Output the (x, y) coordinate of the center of the cell containing the given text.  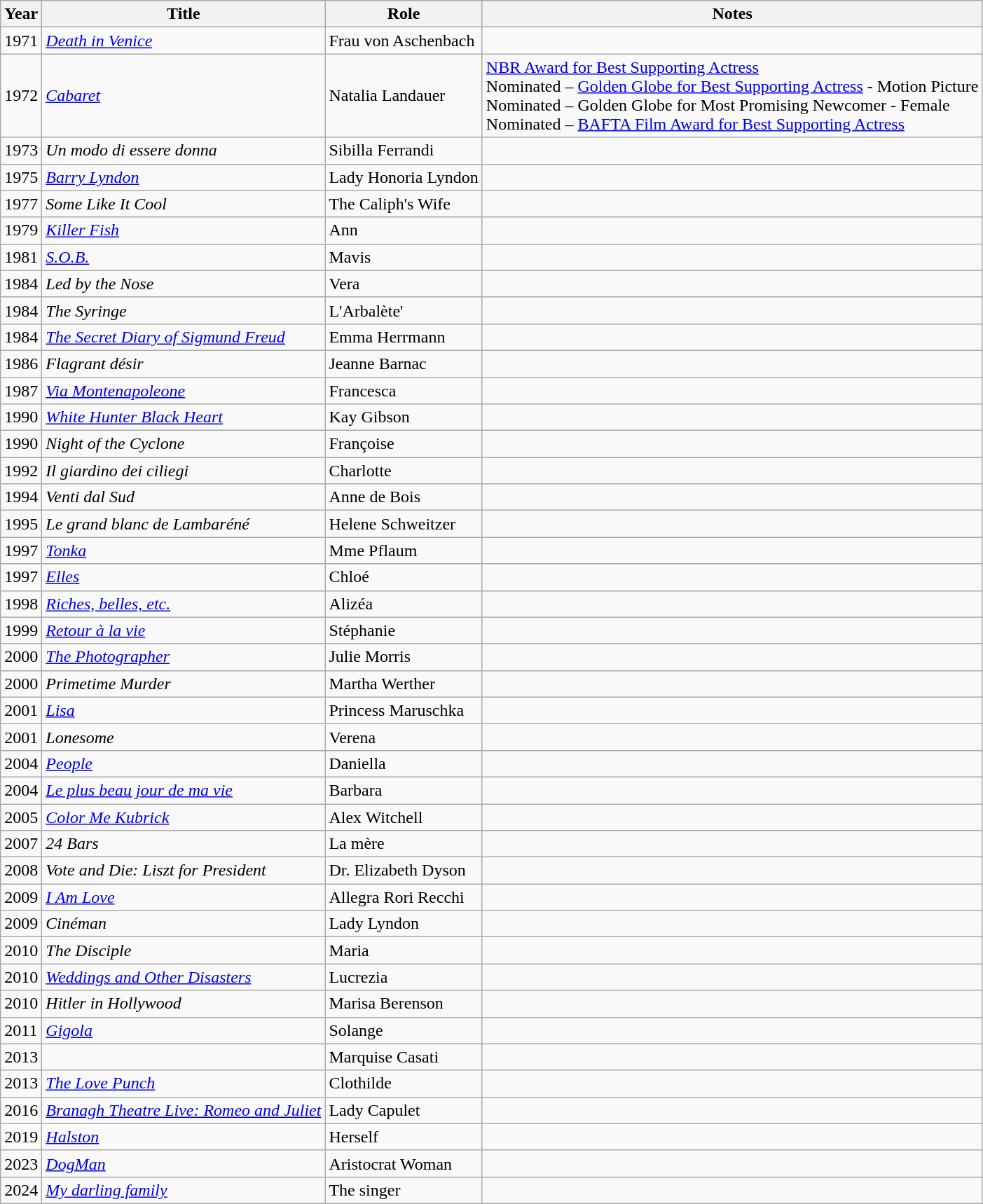
My darling family (184, 1190)
Lonesome (184, 737)
Hitler in Hollywood (184, 1004)
2005 (21, 817)
Led by the Nose (184, 284)
1987 (21, 390)
Daniella (404, 763)
DogMan (184, 1163)
Françoise (404, 444)
Vote and Die: Liszt for President (184, 871)
Le grand blanc de Lambaréné (184, 524)
Mme Pflaum (404, 551)
Notes (732, 14)
The Syringe (184, 310)
Il giardino dei ciliegi (184, 471)
Charlotte (404, 471)
Helene Schweitzer (404, 524)
Riches, belles, etc. (184, 604)
2019 (21, 1137)
Lady Lyndon (404, 924)
1995 (21, 524)
1999 (21, 630)
Alizéa (404, 604)
Retour à la vie (184, 630)
2007 (21, 844)
Solange (404, 1030)
Gigola (184, 1030)
1979 (21, 230)
Barbara (404, 790)
Killer Fish (184, 230)
La mère (404, 844)
2011 (21, 1030)
Emma Herrmann (404, 337)
2024 (21, 1190)
Primetime Murder (184, 684)
1975 (21, 177)
Night of the Cyclone (184, 444)
Le plus beau jour de ma vie (184, 790)
Sibilla Ferrandi (404, 151)
2008 (21, 871)
L'Arbalète' (404, 310)
Ann (404, 230)
Year (21, 14)
Role (404, 14)
1981 (21, 257)
Julie Morris (404, 657)
2016 (21, 1110)
1986 (21, 364)
Halston (184, 1137)
2023 (21, 1163)
Marquise Casati (404, 1057)
Venti dal Sud (184, 497)
Some Like It Cool (184, 204)
Cabaret (184, 95)
S.O.B. (184, 257)
Marisa Berenson (404, 1004)
Stéphanie (404, 630)
Death in Venice (184, 41)
Lady Honoria Lyndon (404, 177)
Via Montenapoleone (184, 390)
Princess Maruschka (404, 710)
1977 (21, 204)
Un modo di essere donna (184, 151)
Chloé (404, 577)
The Secret Diary of Sigmund Freud (184, 337)
Natalia Landauer (404, 95)
1973 (21, 151)
The Caliph's Wife (404, 204)
Maria (404, 950)
Frau von Aschenbach (404, 41)
The Love Punch (184, 1084)
Martha Werther (404, 684)
Aristocrat Woman (404, 1163)
24 Bars (184, 844)
Mavis (404, 257)
Clothilde (404, 1084)
Francesca (404, 390)
Lucrezia (404, 977)
Lady Capulet (404, 1110)
Barry Lyndon (184, 177)
Title (184, 14)
Lisa (184, 710)
1998 (21, 604)
Branagh Theatre Live: Romeo and Juliet (184, 1110)
Anne de Bois (404, 497)
Vera (404, 284)
Tonka (184, 551)
Kay Gibson (404, 417)
White Hunter Black Heart (184, 417)
1972 (21, 95)
The Disciple (184, 950)
Verena (404, 737)
Cinéman (184, 924)
People (184, 763)
Color Me Kubrick (184, 817)
1994 (21, 497)
I Am Love (184, 897)
Allegra Rori Recchi (404, 897)
Herself (404, 1137)
Elles (184, 577)
Dr. Elizabeth Dyson (404, 871)
Flagrant désir (184, 364)
Alex Witchell (404, 817)
Jeanne Barnac (404, 364)
1992 (21, 471)
Weddings and Other Disasters (184, 977)
1971 (21, 41)
The singer (404, 1190)
The Photographer (184, 657)
